Detect which cell encompasses the target text, then output its (X, Y) center coordinate. 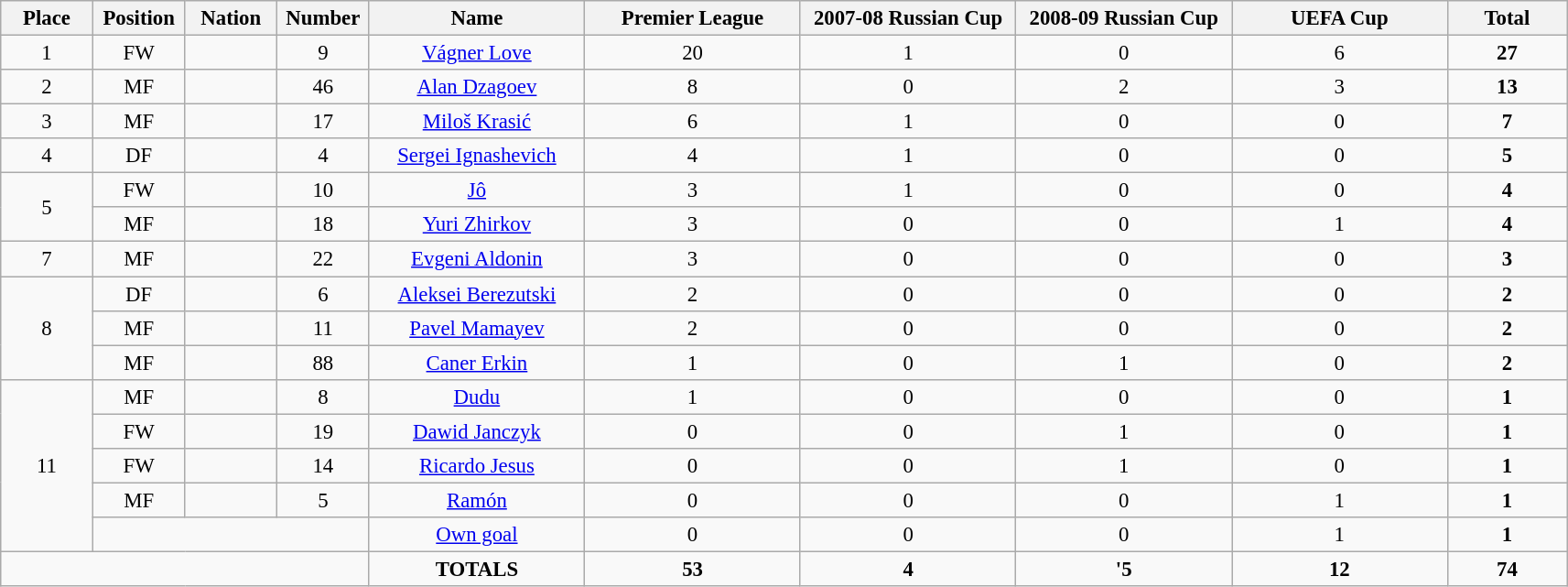
Total (1507, 18)
Sergei Ignashevich (477, 156)
Position (139, 18)
27 (1507, 53)
14 (324, 466)
Own goal (477, 535)
Caner Erkin (477, 363)
Name (477, 18)
20 (693, 53)
UEFA Cup (1340, 18)
13 (1507, 87)
Ricardo Jesus (477, 466)
22 (324, 259)
46 (324, 87)
Vágner Love (477, 53)
Dudu (477, 397)
Yuri Zhirkov (477, 224)
Place (48, 18)
53 (693, 569)
74 (1507, 569)
Alan Dzagoev (477, 87)
Ramón (477, 500)
Number (324, 18)
Evgeni Aldonin (477, 259)
19 (324, 431)
Jô (477, 190)
12 (1340, 569)
'5 (1124, 569)
Nation (231, 18)
2007-08 Russian Cup (908, 18)
TOTALS (477, 569)
18 (324, 224)
Pavel Mamayev (477, 328)
10 (324, 190)
Premier League (693, 18)
Miloš Krasić (477, 122)
Aleksei Berezutski (477, 294)
2008-09 Russian Cup (1124, 18)
17 (324, 122)
88 (324, 363)
Dawid Janczyk (477, 431)
9 (324, 53)
